Pinpoint the cell where the given text exists, returning its [x, y] midpoint coordinate. 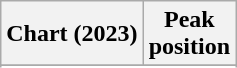
Peakposition [189, 34]
Chart (2023) [72, 34]
